Extract the [x, y] coordinate from the center of the cell holding the provided text.  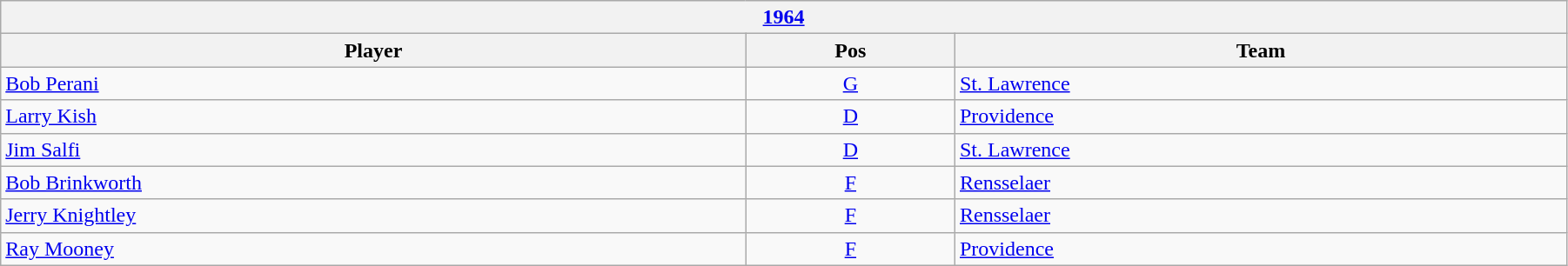
Jerry Knightley [373, 216]
Jim Salfi [373, 150]
Player [373, 50]
1964 [784, 17]
G [850, 83]
Bob Perani [373, 83]
Bob Brinkworth [373, 183]
Larry Kish [373, 116]
Team [1260, 50]
Ray Mooney [373, 249]
Pos [850, 50]
